Return the [x, y] coordinate for the center point of the cell that contains the specified text.  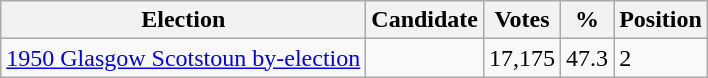
17,175 [522, 58]
Election [184, 20]
Position [661, 20]
Votes [522, 20]
% [588, 20]
47.3 [588, 58]
1950 Glasgow Scotstoun by-election [184, 58]
Candidate [425, 20]
2 [661, 58]
